Find where the given text appears and provide that cell's center as [X, Y] coordinate. 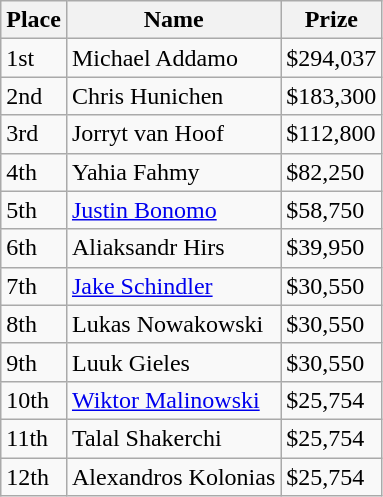
Prize [332, 20]
$82,250 [332, 172]
Chris Hunichen [173, 96]
Alexandros Kolonias [173, 477]
Jorryt van Hoof [173, 134]
Place [34, 20]
Yahia Fahmy [173, 172]
1st [34, 58]
$183,300 [332, 96]
Name [173, 20]
10th [34, 400]
Wiktor Malinowski [173, 400]
6th [34, 248]
2nd [34, 96]
Lukas Nowakowski [173, 324]
$39,950 [332, 248]
$294,037 [332, 58]
5th [34, 210]
12th [34, 477]
3rd [34, 134]
Michael Addamo [173, 58]
9th [34, 362]
Luuk Gieles [173, 362]
Justin Bonomo [173, 210]
$58,750 [332, 210]
4th [34, 172]
Jake Schindler [173, 286]
$112,800 [332, 134]
8th [34, 324]
Talal Shakerchi [173, 438]
Aliaksandr Hirs [173, 248]
11th [34, 438]
7th [34, 286]
